Pinpoint the cell where the given text exists, returning its [X, Y] midpoint coordinate. 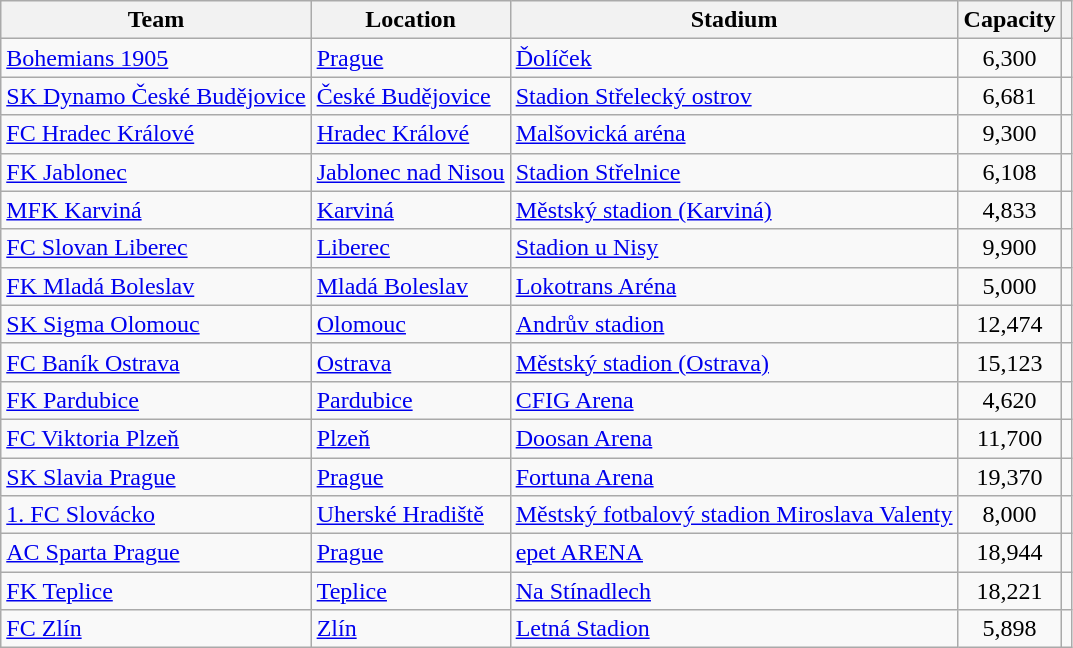
epet ARENA [734, 553]
Fortuna Arena [734, 477]
FK Mladá Boleslav [156, 286]
Stadion Střelnice [734, 172]
18,944 [1010, 553]
FK Teplice [156, 591]
Andrův stadion [734, 324]
Olomouc [410, 324]
12,474 [1010, 324]
Městský stadion (Ostrava) [734, 362]
FC Zlín [156, 629]
Liberec [410, 248]
Městský fotbalový stadion Miroslava Valenty [734, 515]
Hradec Králové [410, 134]
Capacity [1010, 20]
6,300 [1010, 58]
Location [410, 20]
Plzeň [410, 438]
Městský stadion (Karviná) [734, 210]
Lokotrans Aréna [734, 286]
Na Stínadlech [734, 591]
Karviná [410, 210]
Jablonec nad Nisou [410, 172]
Teplice [410, 591]
CFIG Arena [734, 400]
5,000 [1010, 286]
Team [156, 20]
Uherské Hradiště [410, 515]
SK Dynamo České Budějovice [156, 96]
Bohemians 1905 [156, 58]
Stadium [734, 20]
Pardubice [410, 400]
České Budějovice [410, 96]
FC Viktoria Plzeň [156, 438]
19,370 [1010, 477]
6,108 [1010, 172]
9,300 [1010, 134]
SK Sigma Olomouc [156, 324]
6,681 [1010, 96]
1. FC Slovácko [156, 515]
4,833 [1010, 210]
15,123 [1010, 362]
FC Slovan Liberec [156, 248]
Zlín [410, 629]
FK Pardubice [156, 400]
8,000 [1010, 515]
4,620 [1010, 400]
Stadion u Nisy [734, 248]
SK Slavia Prague [156, 477]
FC Baník Ostrava [156, 362]
9,900 [1010, 248]
Malšovická aréna [734, 134]
5,898 [1010, 629]
Ostrava [410, 362]
Mladá Boleslav [410, 286]
Doosan Arena [734, 438]
FK Jablonec [156, 172]
Stadion Střelecký ostrov [734, 96]
MFK Karviná [156, 210]
18,221 [1010, 591]
Letná Stadion [734, 629]
Ďolíček [734, 58]
11,700 [1010, 438]
AC Sparta Prague [156, 553]
FC Hradec Králové [156, 134]
